Determine the (X, Y) coordinate at the center of the cell enclosing the given text.  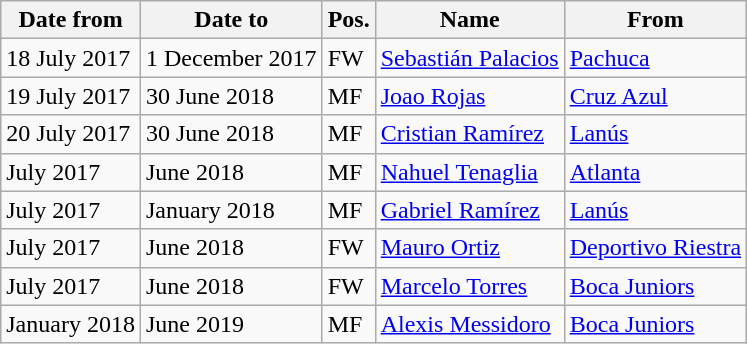
Pachuca (655, 58)
Alexis Messidoro (470, 324)
Sebastián Palacios (470, 58)
18 July 2017 (71, 58)
19 July 2017 (71, 96)
Marcelo Torres (470, 286)
20 July 2017 (71, 134)
Atlanta (655, 172)
Cristian Ramírez (470, 134)
Joao Rojas (470, 96)
Gabriel Ramírez (470, 210)
Nahuel Tenaglia (470, 172)
1 December 2017 (231, 58)
Date to (231, 20)
Name (470, 20)
Pos. (348, 20)
Date from (71, 20)
Cruz Azul (655, 96)
Deportivo Riestra (655, 248)
Mauro Ortiz (470, 248)
June 2019 (231, 324)
From (655, 20)
